Extract the [X, Y] coordinate from the center of the cell holding the provided text.  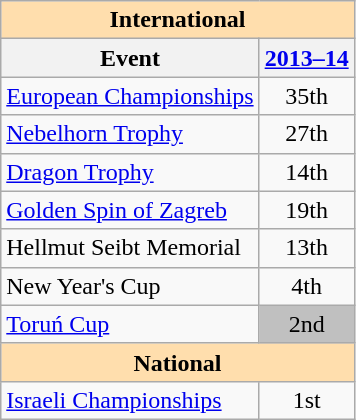
New Year's Cup [130, 286]
1st [306, 400]
Israeli Championships [130, 400]
Toruń Cup [130, 324]
35th [306, 96]
2013–14 [306, 58]
Nebelhorn Trophy [130, 134]
International [178, 20]
4th [306, 286]
National [178, 362]
2nd [306, 324]
Dragon Trophy [130, 172]
14th [306, 172]
13th [306, 248]
European Championships [130, 96]
Golden Spin of Zagreb [130, 210]
Event [130, 58]
27th [306, 134]
19th [306, 210]
Hellmut Seibt Memorial [130, 248]
